Locate the cell with the specified text and output its [X, Y] center coordinate. 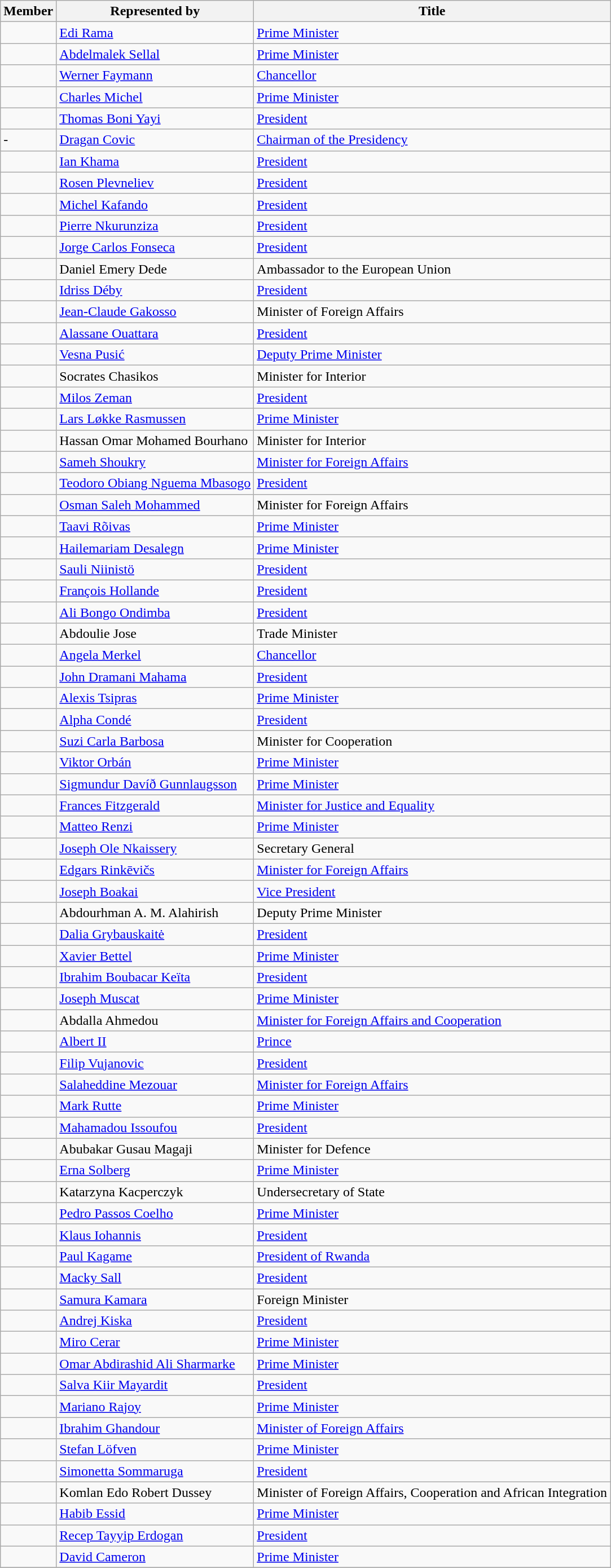
Prince [432, 1042]
François Hollande [155, 591]
Milos Zeman [155, 398]
Mark Rutte [155, 1106]
Angela Merkel [155, 655]
Viktor Orbán [155, 763]
Osman Saleh Mohammed [155, 505]
Idriss Déby [155, 290]
Minister for Justice and Equality [432, 805]
Sameh Shoukry [155, 462]
Abdalla Ahmedou [155, 1020]
Mariano Rajoy [155, 1407]
Suzi Carla Barbosa [155, 741]
Simonetta Sommaruga [155, 1471]
Joseph Boakai [155, 891]
Minister for Cooperation [432, 741]
Salva Kiir Mayardit [155, 1385]
Minister of Foreign Affairs, Cooperation and African Integration [432, 1492]
Dragan Covic [155, 140]
Secretary General [432, 848]
Samura Kamara [155, 1299]
Vesna Pusić [155, 355]
Habib Essid [155, 1514]
Joseph Muscat [155, 999]
Ibrahim Ghandour [155, 1428]
Alpha Condé [155, 720]
Ian Khama [155, 161]
Klaus Iohannis [155, 1235]
Member [28, 11]
Rosen Plevneliev [155, 183]
Ambassador to the European Union [432, 269]
Komlan Edo Robert Dussey [155, 1492]
Foreign Minister [432, 1299]
Hassan Omar Mohamed Bourhano [155, 441]
David Cameron [155, 1557]
Charles Michel [155, 97]
Sauli Niinistö [155, 569]
Sigmundur Davíð Gunnlaugsson [155, 784]
Katarzyna Kacperczyk [155, 1192]
Filip Vujanovic [155, 1063]
Paul Kagame [155, 1256]
Frances Fitzgerald [155, 805]
Alexis Tsipras [155, 698]
Title [432, 11]
Mahamadou Issoufou [155, 1127]
Daniel Emery Dede [155, 269]
- [28, 140]
Edi Rama [155, 33]
John Dramani Mahama [155, 677]
Represented by [155, 11]
Joseph Ole Nkaissery [155, 848]
Ali Bongo Ondimba [155, 612]
Macky Sall [155, 1278]
President of Rwanda [432, 1256]
Edgars Rinkēvičs [155, 870]
Recep Tayyip Erdogan [155, 1535]
Pierre Nkurunziza [155, 226]
Albert II [155, 1042]
Xavier Bettel [155, 956]
Thomas Boni Yayi [155, 118]
Lars Løkke Rasmussen [155, 419]
Undersecretary of State [432, 1192]
Alassane Ouattara [155, 333]
Matteo Renzi [155, 827]
Abubakar Gusau Magaji [155, 1149]
Stefan Löfven [155, 1450]
Ibrahim Boubacar Keïta [155, 977]
Abdelmalek Sellal [155, 54]
Teodoro Obiang Nguema Mbasogo [155, 483]
Abdourhman A. M. Alahirish [155, 913]
Minister for Foreign Affairs and Cooperation [432, 1020]
Jean-Claude Gakosso [155, 312]
Dalia Grybauskaitė [155, 934]
Jorge Carlos Fonseca [155, 247]
Abdoulie Jose [155, 634]
Socrates Chasikos [155, 376]
Trade Minister [432, 634]
Chairman of the Presidency [432, 140]
Hailemariam Desalegn [155, 548]
Andrej Kiska [155, 1321]
Erna Solberg [155, 1170]
Miro Cerar [155, 1342]
Werner Faymann [155, 76]
Taavi Rõivas [155, 526]
Pedro Passos Coelho [155, 1213]
Vice President [432, 891]
Minister for Defence [432, 1149]
Michel Kafando [155, 204]
Salaheddine Mezouar [155, 1085]
Omar Abdirashid Ali Sharmarke [155, 1364]
